Capture the cell that displays the provided text and extract its [x, y] central coordinate. 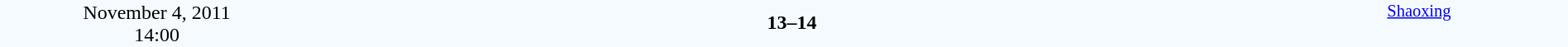
November 4, 201114:00 [157, 23]
Shaoxing [1419, 23]
13–14 [791, 22]
